Return the [x, y] coordinate for the center point of the cell that contains the specified text.  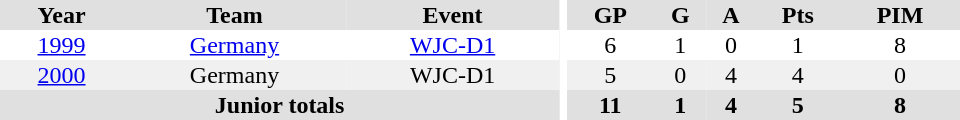
Event [452, 15]
11 [610, 105]
Team [234, 15]
A [730, 15]
1999 [62, 45]
2000 [62, 75]
Junior totals [280, 105]
6 [610, 45]
Pts [798, 15]
GP [610, 15]
G [680, 15]
PIM [900, 15]
Year [62, 15]
